Detect which cell encompasses the target text, then output its (X, Y) center coordinate. 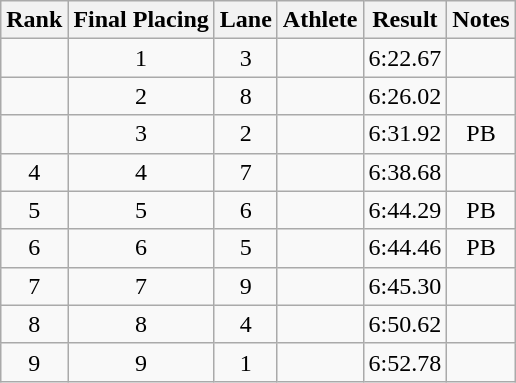
6:44.29 (405, 210)
6:26.02 (405, 96)
Notes (481, 20)
6:52.78 (405, 362)
Lane (246, 20)
6:38.68 (405, 172)
6:45.30 (405, 286)
6:31.92 (405, 134)
Final Placing (141, 20)
Rank (34, 20)
Result (405, 20)
6:44.46 (405, 248)
Athlete (320, 20)
6:50.62 (405, 324)
6:22.67 (405, 58)
